Determine the (X, Y) coordinate at the center of the cell enclosing the given text.  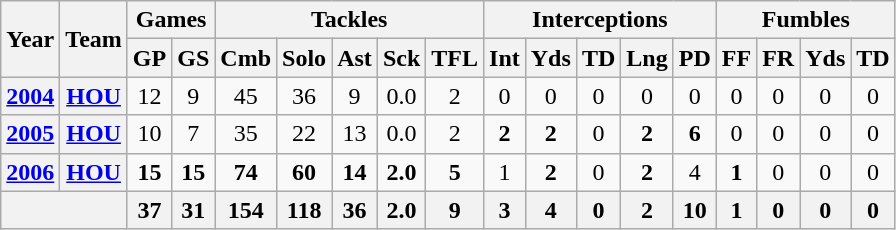
7 (194, 134)
45 (246, 96)
6 (694, 134)
Tackles (350, 20)
Fumbles (806, 20)
Team (94, 39)
Lng (647, 58)
FR (778, 58)
14 (355, 172)
GP (149, 58)
PD (694, 58)
Year (30, 39)
Games (170, 20)
74 (246, 172)
Sck (401, 58)
60 (304, 172)
2005 (30, 134)
118 (304, 210)
35 (246, 134)
2006 (30, 172)
37 (149, 210)
154 (246, 210)
Cmb (246, 58)
FF (736, 58)
31 (194, 210)
22 (304, 134)
GS (194, 58)
5 (455, 172)
Interceptions (600, 20)
TFL (455, 58)
Solo (304, 58)
12 (149, 96)
2004 (30, 96)
Int (505, 58)
Ast (355, 58)
13 (355, 134)
3 (505, 210)
